Find where the given text appears and provide that cell's center as (X, Y) coordinate. 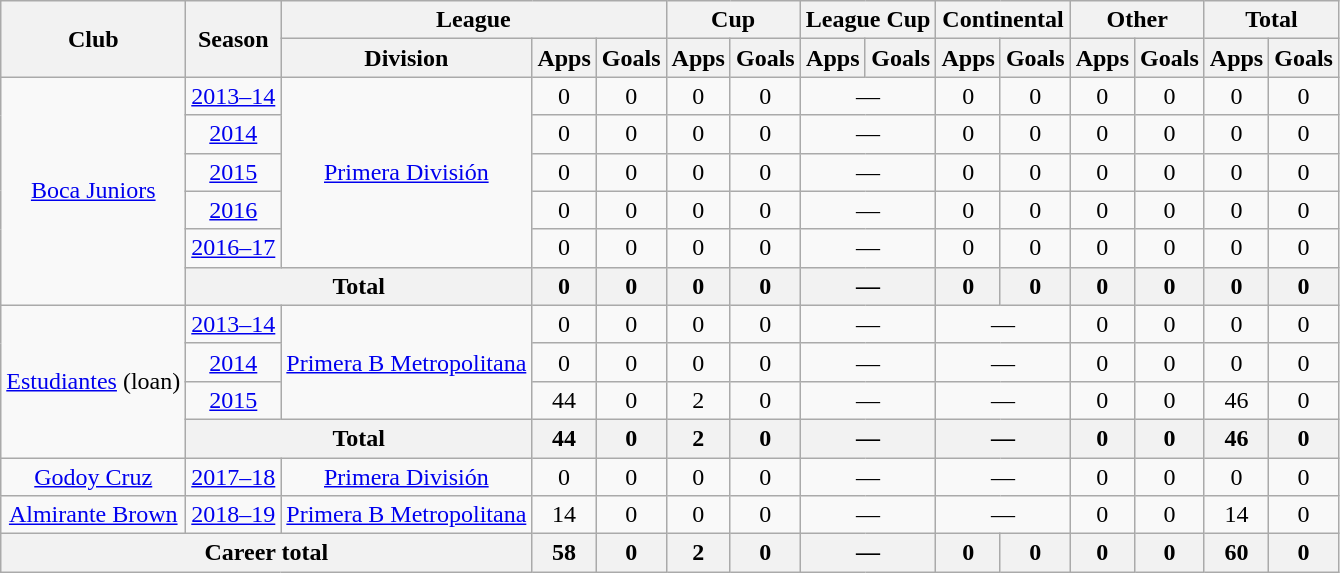
League Cup (868, 20)
Almirante Brown (94, 515)
Other (1137, 20)
Estudiantes (loan) (94, 381)
Season (234, 39)
League (474, 20)
2018–19 (234, 515)
Godoy Cruz (94, 477)
2016–17 (234, 248)
2016 (234, 210)
Boca Juniors (94, 191)
Continental (1003, 20)
58 (564, 553)
2017–18 (234, 477)
Career total (266, 553)
Cup (733, 20)
60 (1236, 553)
Division (406, 58)
Club (94, 39)
